Scan for the cell matching the given text and deliver its [x, y] coordinate at center. 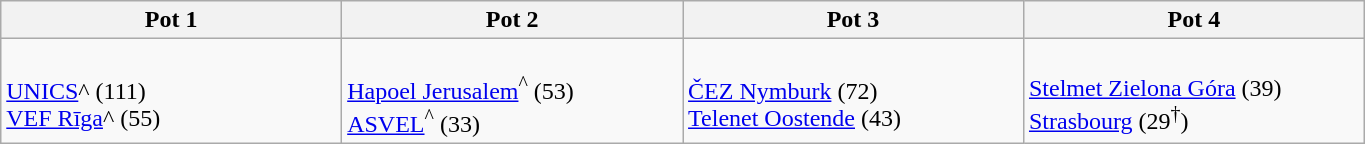
Pot 1 [172, 20]
Pot 4 [1194, 20]
Pot 2 [512, 20]
ČEZ Nymburk (72) Telenet Oostende (43) [854, 92]
Stelmet Zielona Góra (39) Strasbourg (29†) [1194, 92]
Hapoel Jerusalem^ (53) ASVEL^ (33) [512, 92]
UNICS^ (111) VEF Rīga^ (55) [172, 92]
Pot 3 [854, 20]
